Provide the [x, y] coordinate of the cell's center where the given text is located.  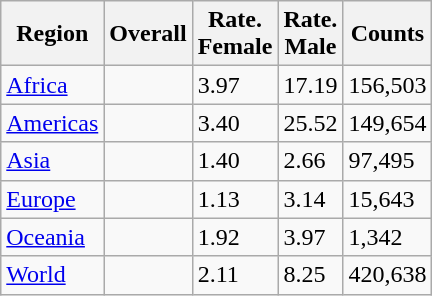
Counts [388, 34]
Rate.Male [310, 34]
Overall [148, 34]
World [52, 275]
25.52 [310, 123]
420,638 [388, 275]
97,495 [388, 161]
Africa [52, 85]
149,654 [388, 123]
15,643 [388, 199]
2.11 [235, 275]
Americas [52, 123]
2.66 [310, 161]
8.25 [310, 275]
17.19 [310, 85]
3.40 [235, 123]
Rate.Female [235, 34]
1.92 [235, 237]
156,503 [388, 85]
Oceania [52, 237]
3.14 [310, 199]
Europe [52, 199]
1.40 [235, 161]
Region [52, 34]
1.13 [235, 199]
Asia [52, 161]
1,342 [388, 237]
